Return (X, Y) of the center of cell containing provided text 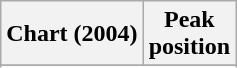
Chart (2004) (72, 34)
Peakposition (189, 34)
